Return [X, Y] of the center of cell containing provided text 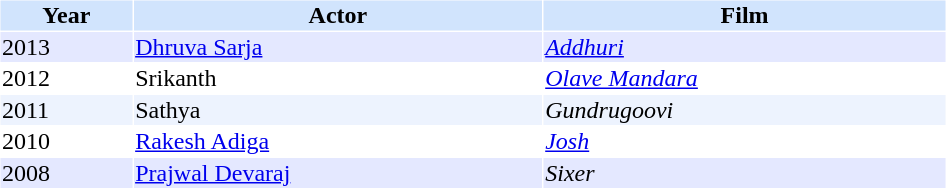
Prajwal Devaraj [338, 173]
Addhuri [745, 47]
2010 [66, 141]
Rakesh Adiga [338, 141]
Film [745, 15]
2013 [66, 47]
Josh [745, 141]
Actor [338, 15]
2008 [66, 173]
2011 [66, 110]
Sathya [338, 110]
Olave Mandara [745, 79]
Sixer [745, 173]
2012 [66, 79]
Dhruva Sarja [338, 47]
Gundrugoovi [745, 110]
Year [66, 15]
Srikanth [338, 79]
